Search for the cell housing the specified text and yield its [X, Y] center coordinate. 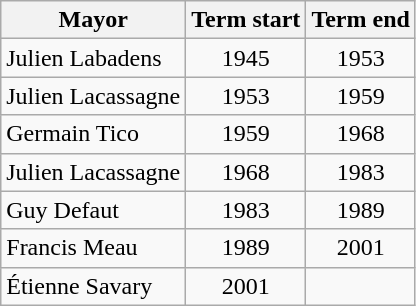
Germain Tico [94, 134]
Francis Meau [94, 248]
1945 [246, 58]
Guy Defaut [94, 210]
Étienne Savary [94, 286]
Term start [246, 20]
Julien Labadens [94, 58]
Term end [361, 20]
Mayor [94, 20]
